For the text-containing cell, return its midpoint in (x, y) coordinate format. 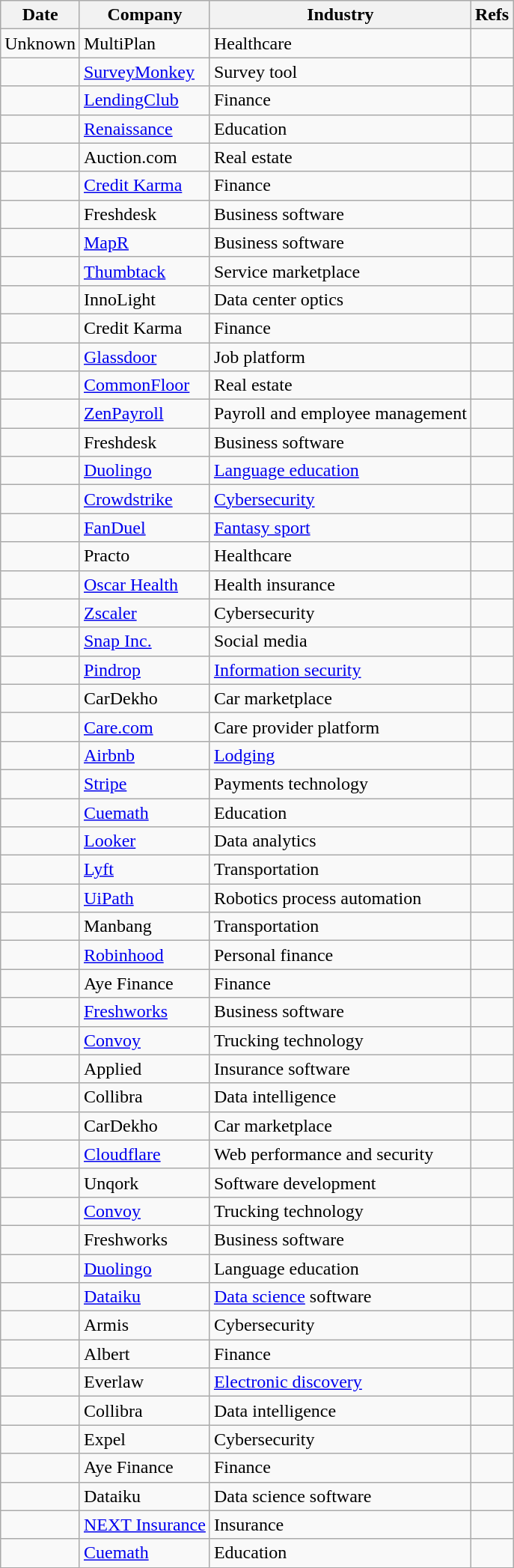
Airbnb (144, 755)
Survey tool (340, 72)
Social media (340, 641)
Oscar Health (144, 585)
Payments technology (340, 784)
Refs (492, 15)
Personal finance (340, 955)
SurveyMonkey (144, 72)
Web performance and security (340, 1154)
Auction.com (144, 157)
CommonFloor (144, 385)
Unknown (40, 43)
Stripe (144, 784)
Service marketplace (340, 271)
Crowdstrike (144, 499)
Insurance (340, 1525)
NEXT Insurance (144, 1525)
Robinhood (144, 955)
ZenPayroll (144, 414)
UiPath (144, 898)
Date (40, 15)
Snap Inc. (144, 641)
Payroll and employee management (340, 414)
Robotics process automation (340, 898)
Industry (340, 15)
Pindrop (144, 670)
Electronic discovery (340, 1382)
Insurance software (340, 1069)
Data analytics (340, 841)
Practo (144, 556)
LendingClub (144, 100)
Company (144, 15)
Cloudflare (144, 1154)
Albert (144, 1354)
MapR (144, 242)
Data center optics (340, 299)
Everlaw (144, 1382)
Zscaler (144, 613)
Expel (144, 1439)
Thumbtack (144, 271)
Renaissance (144, 129)
Manbang (144, 927)
Lyft (144, 870)
Software development (340, 1183)
Care.com (144, 727)
FanDuel (144, 528)
Lodging (340, 755)
Applied (144, 1069)
Looker (144, 841)
Health insurance (340, 585)
Job platform (340, 357)
Fantasy sport (340, 528)
Care provider platform (340, 727)
Armis (144, 1326)
Glassdoor (144, 357)
MultiPlan (144, 43)
InnoLight (144, 299)
Information security (340, 670)
Unqork (144, 1183)
